Provide the [x, y] coordinate of the cell's center where the given text is located.  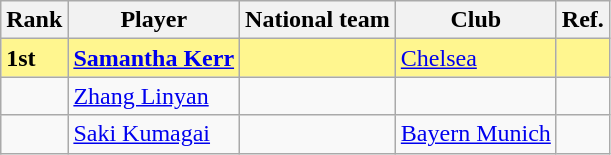
Player [154, 20]
Samantha Kerr [154, 58]
National team [318, 20]
Zhang Linyan [154, 96]
Ref. [582, 20]
Saki Kumagai [154, 134]
1st [34, 58]
Rank [34, 20]
Chelsea [476, 58]
Club [476, 20]
Bayern Munich [476, 134]
